Locate the cell with the specified text and output its (x, y) center coordinate. 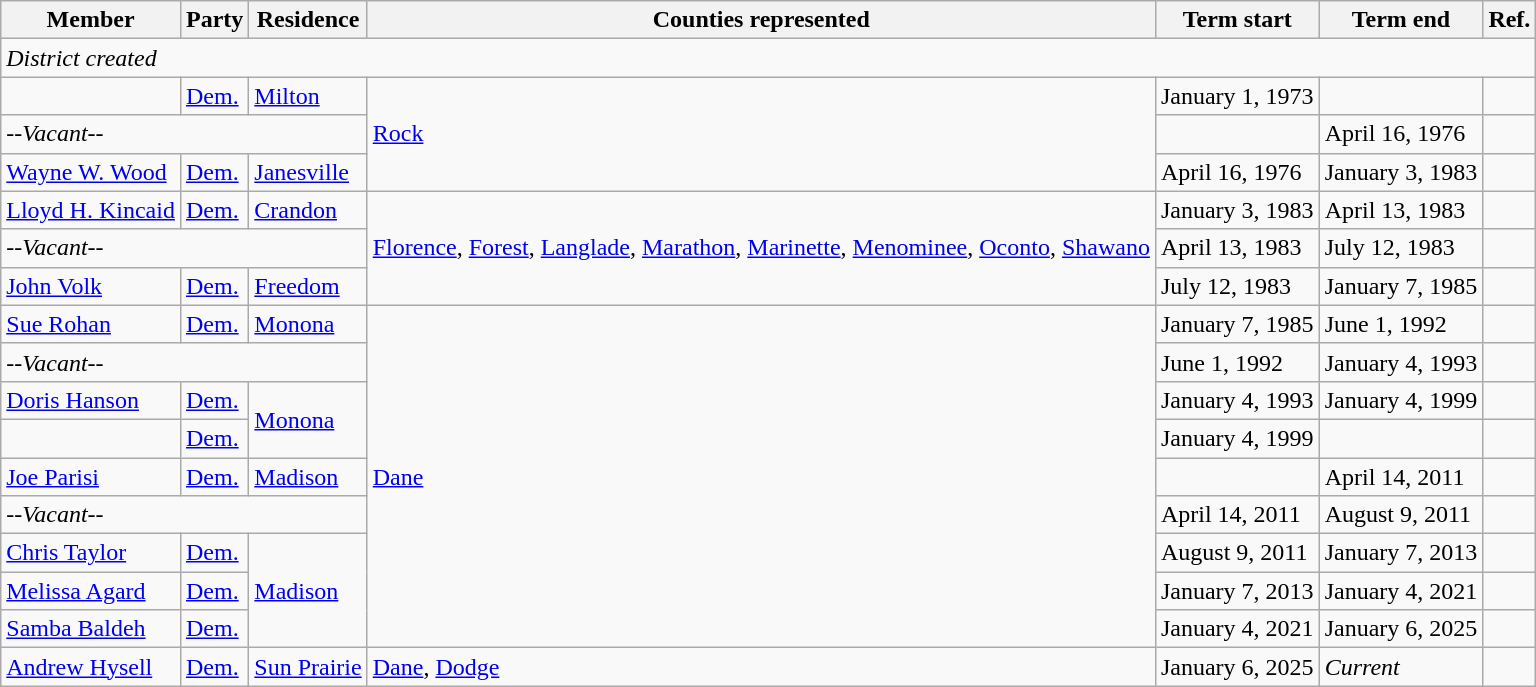
Term start (1237, 20)
Party (214, 20)
Residence (308, 20)
Lloyd H. Kincaid (91, 210)
Chris Taylor (91, 553)
Dane, Dodge (761, 667)
Melissa Agard (91, 591)
Current (1401, 667)
Counties represented (761, 20)
Rock (761, 134)
Doris Hanson (91, 400)
Florence, Forest, Langlade, Marathon, Marinette, Menominee, Oconto, Shawano (761, 248)
Wayne W. Wood (91, 172)
Crandon (308, 210)
Freedom (308, 286)
Dane (761, 476)
John Volk (91, 286)
Andrew Hysell (91, 667)
Janesville (308, 172)
Ref. (1510, 20)
Sue Rohan (91, 324)
Member (91, 20)
Milton (308, 96)
Joe Parisi (91, 477)
District created (768, 58)
Sun Prairie (308, 667)
Term end (1401, 20)
Samba Baldeh (91, 629)
January 1, 1973 (1237, 96)
